Output the [x, y] coordinate of the center of the cell containing the given text.  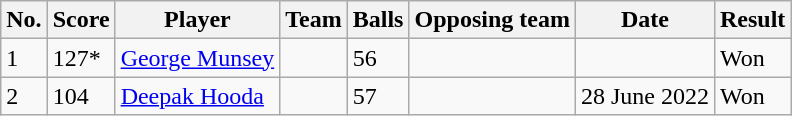
Player [198, 20]
1 [24, 58]
No. [24, 20]
56 [378, 58]
Result [752, 20]
2 [24, 96]
Deepak Hooda [198, 96]
George Munsey [198, 58]
Opposing team [492, 20]
28 June 2022 [644, 96]
104 [81, 96]
Date [644, 20]
Team [314, 20]
127* [81, 58]
Balls [378, 20]
Score [81, 20]
57 [378, 96]
